Identify which cell holds the provided text, then report its [x, y] central coordinate. 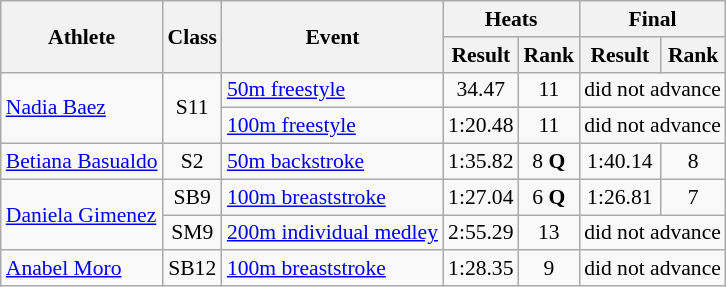
Class [192, 36]
34.47 [480, 90]
S2 [192, 162]
Betiana Basualdo [82, 162]
1:27.04 [480, 197]
8 [694, 162]
13 [550, 233]
Event [332, 36]
Final [652, 19]
7 [694, 197]
1:28.35 [480, 269]
Heats [511, 19]
50m backstroke [332, 162]
S11 [192, 108]
SM9 [192, 233]
1:26.81 [620, 197]
50m freestyle [332, 90]
9 [550, 269]
1:20.48 [480, 126]
6 Q [550, 197]
1:35.82 [480, 162]
Anabel Moro [82, 269]
Daniela Gimenez [82, 214]
Athlete [82, 36]
1:40.14 [620, 162]
Nadia Baez [82, 108]
8 Q [550, 162]
200m individual medley [332, 233]
2:55.29 [480, 233]
SB9 [192, 197]
SB12 [192, 269]
100m freestyle [332, 126]
